Determine the (x, y) coordinate at the center of the cell enclosing the given text.  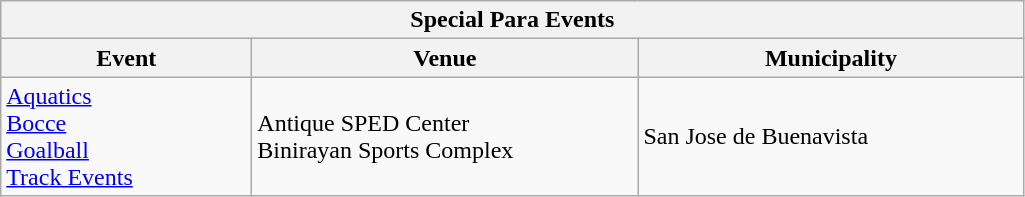
Antique SPED Center Binirayan Sports Complex (445, 136)
Venue (445, 58)
Municipality (831, 58)
Special Para Events (512, 20)
Aquatics Bocce Goalball Track Events (126, 136)
San Jose de Buenavista (831, 136)
Event (126, 58)
